Return (x, y) of the center of cell containing provided text 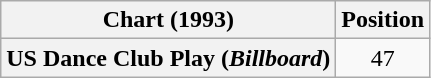
Chart (1993) (168, 20)
Position (383, 20)
47 (383, 58)
US Dance Club Play (Billboard) (168, 58)
